Capture the cell that displays the provided text and extract its [X, Y] central coordinate. 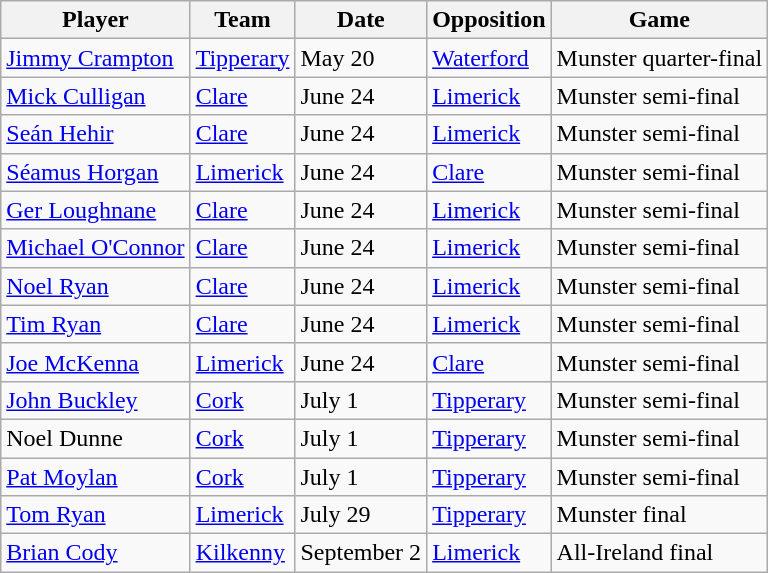
Opposition [489, 20]
Player [96, 20]
Brian Cody [96, 553]
Jimmy Crampton [96, 58]
Joe McKenna [96, 362]
Kilkenny [242, 553]
September 2 [361, 553]
Pat Moylan [96, 477]
Mick Culligan [96, 96]
Munster final [660, 515]
John Buckley [96, 400]
Team [242, 20]
Séamus Horgan [96, 172]
Tim Ryan [96, 324]
July 29 [361, 515]
Game [660, 20]
Michael O'Connor [96, 248]
May 20 [361, 58]
All-Ireland final [660, 553]
Munster quarter-final [660, 58]
Date [361, 20]
Noel Dunne [96, 438]
Ger Loughnane [96, 210]
Seán Hehir [96, 134]
Noel Ryan [96, 286]
Waterford [489, 58]
Tom Ryan [96, 515]
